Identify which cell holds the provided text, then report its [x, y] central coordinate. 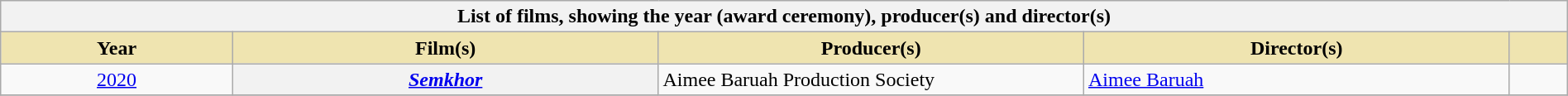
2020 [117, 79]
Year [117, 48]
Director(s) [1297, 48]
Semkhor [445, 79]
Aimee Baruah Production Society [872, 79]
Producer(s) [872, 48]
Aimee Baruah [1297, 79]
List of films, showing the year (award ceremony), producer(s) and director(s) [784, 17]
Film(s) [445, 48]
